From the cell containing the given text, extract its center point as (X, Y) coordinate. 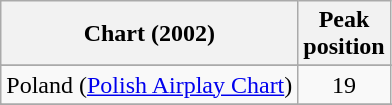
19 (344, 85)
Poland (Polish Airplay Chart) (150, 85)
Chart (2002) (150, 34)
Peakposition (344, 34)
